Scan for the cell matching the given text and deliver its [x, y] coordinate at center. 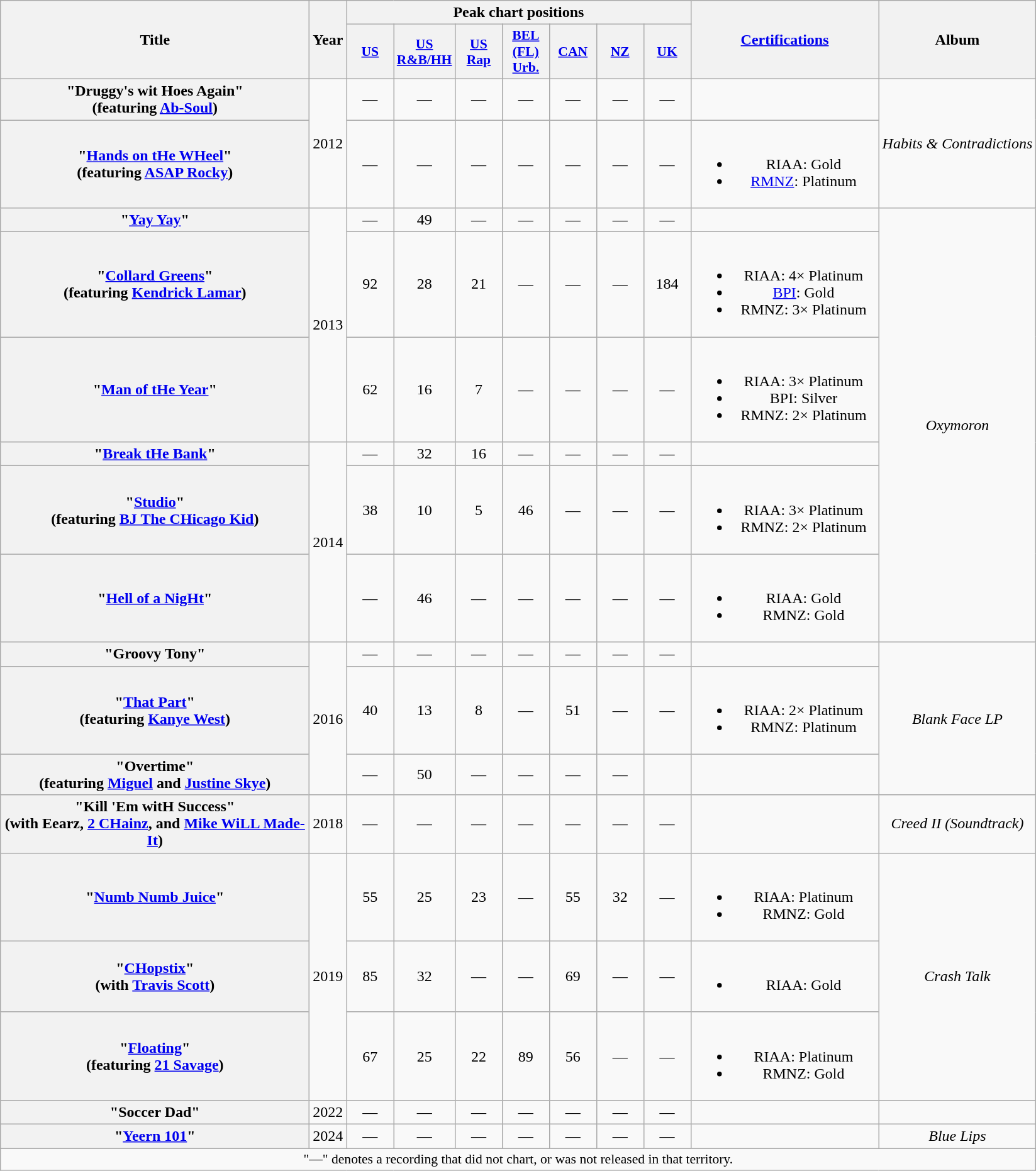
38 [370, 510]
RIAA: 4× PlatinumBPI: GoldRMNZ: 3× Platinum [785, 284]
"Druggy's wit Hoes Again"(featuring Ab-Soul) [155, 99]
2024 [328, 1136]
"Man of tHe Year" [155, 390]
RIAA: GoldRMNZ: Gold [785, 598]
2018 [328, 824]
40 [370, 710]
2016 [328, 718]
"Kill 'Em witH Success"(with Eearz, 2 CHainz, and Mike WiLL Made-It) [155, 824]
"Break tHe Bank" [155, 454]
2022 [328, 1112]
"CHopstix"(with Travis Scott) [155, 976]
USRap [478, 52]
RIAA: GoldRMNZ: Platinum [785, 164]
"Yeern 101" [155, 1136]
Blank Face LP [957, 718]
23 [478, 897]
"Collard Greens"(featuring Kendrick Lamar) [155, 284]
RIAA: 2× PlatinumRMNZ: Platinum [785, 710]
13 [425, 710]
BEL(FL)Urb. [526, 52]
56 [572, 1056]
"Hands on tHe WHeel"(featuring ASAP Rocky) [155, 164]
5 [478, 510]
Creed II (Soundtrack) [957, 824]
Peak chart positions [518, 13]
62 [370, 390]
Year [328, 40]
28 [425, 284]
85 [370, 976]
2019 [328, 976]
"Yay Yay" [155, 220]
51 [572, 710]
"Floating"(featuring 21 Savage) [155, 1056]
RIAA: 3× PlatinumRMNZ: 2× Platinum [785, 510]
"Studio"(featuring BJ The CHicago Kid) [155, 510]
10 [425, 510]
NZ [620, 52]
"—" denotes a recording that did not chart, or was not released in that territory. [518, 1160]
CAN [572, 52]
UK [667, 52]
"Soccer Dad" [155, 1112]
69 [572, 976]
184 [667, 284]
Habits & Contradictions [957, 143]
50 [425, 775]
"Numb Numb Juice" [155, 897]
49 [425, 220]
Title [155, 40]
67 [370, 1056]
RIAA: 3× PlatinumBPI: SilverRMNZ: 2× Platinum [785, 390]
2013 [328, 325]
"That Part"(featuring Kanye West) [155, 710]
2014 [328, 542]
21 [478, 284]
8 [478, 710]
89 [526, 1056]
USR&B/HH [425, 52]
Crash Talk [957, 976]
Album [957, 40]
Oxymoron [957, 425]
RIAA: Gold [785, 976]
"Overtime"(featuring Miguel and Justine Skye) [155, 775]
92 [370, 284]
Blue Lips [957, 1136]
"Groovy Tony" [155, 654]
2012 [328, 143]
Certifications [785, 40]
7 [478, 390]
US [370, 52]
"Hell of a NigHt" [155, 598]
22 [478, 1056]
